Output the (X, Y) coordinate of the center of the cell containing the given text.  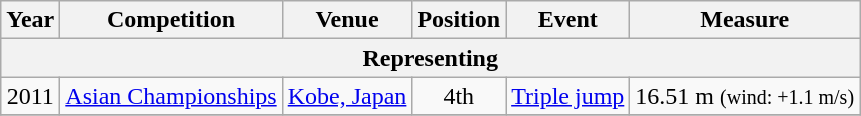
Kobe, Japan (347, 96)
Triple jump (568, 96)
Representing (430, 58)
Year (30, 20)
2011 (30, 96)
16.51 m (wind: +1.1 m/s) (745, 96)
Event (568, 20)
Competition (171, 20)
Asian Championships (171, 96)
4th (459, 96)
Position (459, 20)
Measure (745, 20)
Venue (347, 20)
